Pinpoint the cell where the given text exists, returning its (X, Y) midpoint coordinate. 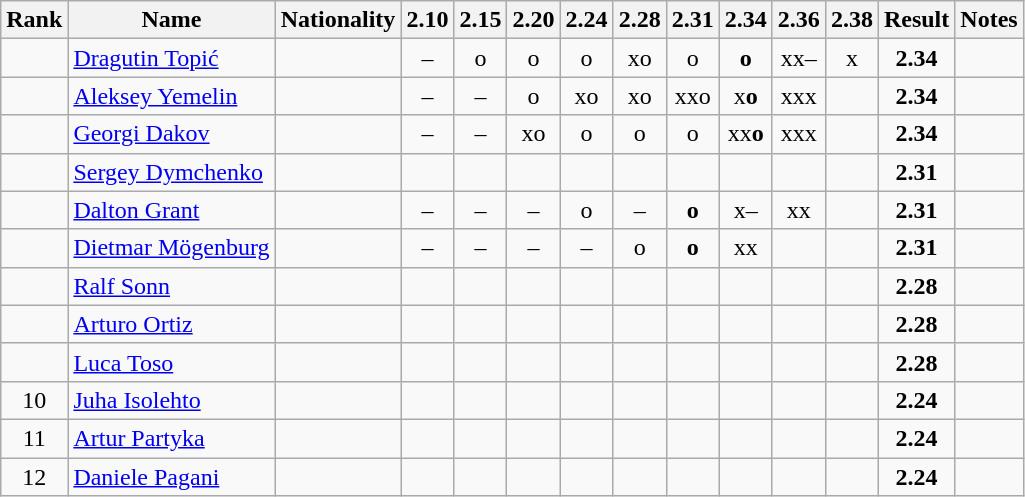
Rank (34, 20)
10 (34, 400)
Daniele Pagani (172, 477)
Luca Toso (172, 362)
Juha Isolehto (172, 400)
Dietmar Mögenburg (172, 248)
Result (916, 20)
11 (34, 438)
Arturo Ortiz (172, 324)
Name (172, 20)
2.38 (852, 20)
Dragutin Topić (172, 58)
Georgi Dakov (172, 134)
12 (34, 477)
Nationality (338, 20)
xx– (798, 58)
Aleksey Yemelin (172, 96)
Dalton Grant (172, 210)
2.10 (428, 20)
Sergey Dymchenko (172, 172)
x (852, 58)
x– (746, 210)
Notes (989, 20)
Ralf Sonn (172, 286)
2.20 (534, 20)
2.15 (480, 20)
Artur Partyka (172, 438)
2.36 (798, 20)
